Return the [X, Y] coordinate for the center point of the cell that contains the specified text.  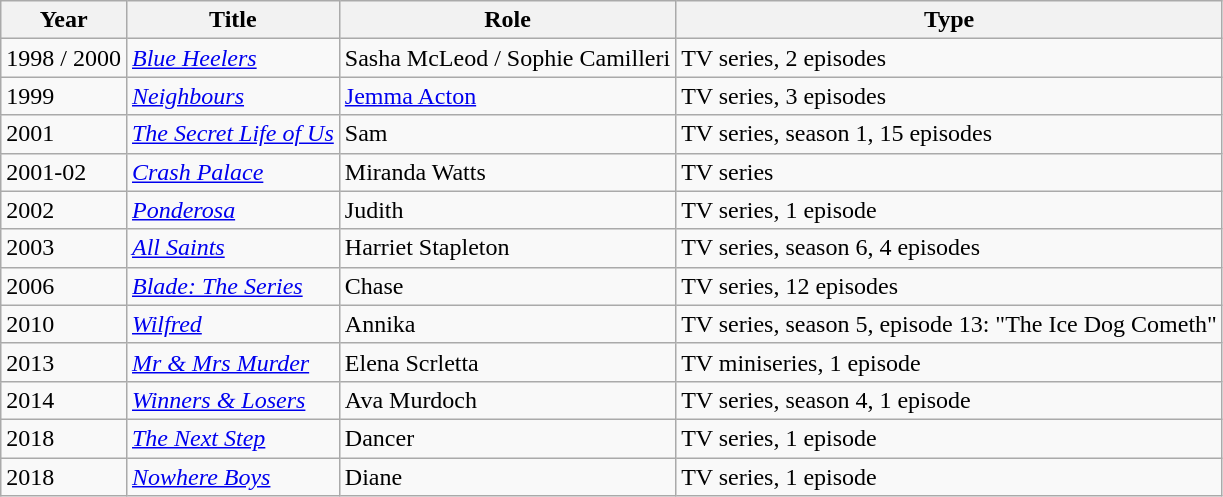
Neighbours [232, 96]
Wilfred [232, 324]
TV miniseries, 1 episode [950, 362]
Sasha McLeod / Sophie Camilleri [507, 58]
Ava Murdoch [507, 400]
Blue Heelers [232, 58]
The Next Step [232, 438]
Sam [507, 134]
TV series, 3 episodes [950, 96]
Role [507, 20]
Nowhere Boys [232, 477]
Blade: The Series [232, 286]
TV series, season 6, 4 episodes [950, 248]
2003 [64, 248]
1998 / 2000 [64, 58]
TV series, season 4, 1 episode [950, 400]
TV series, season 5, episode 13: "The Ice Dog Cometh" [950, 324]
2010 [64, 324]
Year [64, 20]
Miranda Watts [507, 172]
1999 [64, 96]
TV series, season 1, 15 episodes [950, 134]
Ponderosa [232, 210]
TV series, 12 episodes [950, 286]
2002 [64, 210]
Judith [507, 210]
2006 [64, 286]
2013 [64, 362]
TV series [950, 172]
Title [232, 20]
TV series, 2 episodes [950, 58]
2014 [64, 400]
Dancer [507, 438]
Chase [507, 286]
Jemma Acton [507, 96]
2001 [64, 134]
Winners & Losers [232, 400]
The Secret Life of Us [232, 134]
Crash Palace [232, 172]
Type [950, 20]
Diane [507, 477]
Harriet Stapleton [507, 248]
Annika [507, 324]
All Saints [232, 248]
Elena Scrletta [507, 362]
Mr & Mrs Murder [232, 362]
2001-02 [64, 172]
